Search for the cell housing the specified text and yield its (x, y) center coordinate. 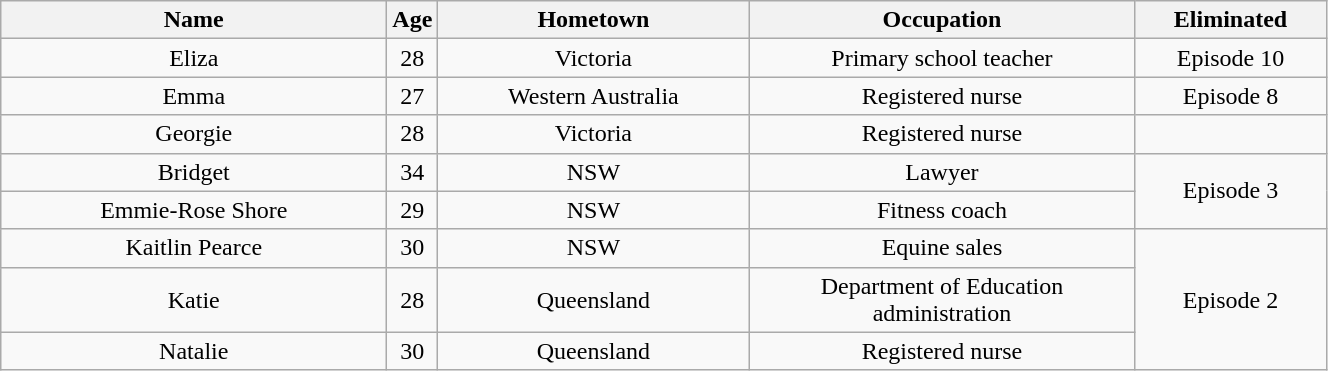
Name (194, 20)
27 (412, 96)
Georgie (194, 134)
Age (412, 20)
Lawyer (942, 172)
Bridget (194, 172)
Hometown (594, 20)
Katie (194, 300)
29 (412, 210)
Episode 2 (1230, 300)
Occupation (942, 20)
Eliminated (1230, 20)
Natalie (194, 351)
Episode 8 (1230, 96)
34 (412, 172)
Kaitlin Pearce (194, 248)
Episode 3 (1230, 191)
Episode 10 (1230, 58)
Department of Education administration (942, 300)
Emma (194, 96)
Emmie-Rose Shore (194, 210)
Western Australia (594, 96)
Primary school teacher (942, 58)
Eliza (194, 58)
Fitness coach (942, 210)
Equine sales (942, 248)
